Detect which cell encompasses the target text, then output its (x, y) center coordinate. 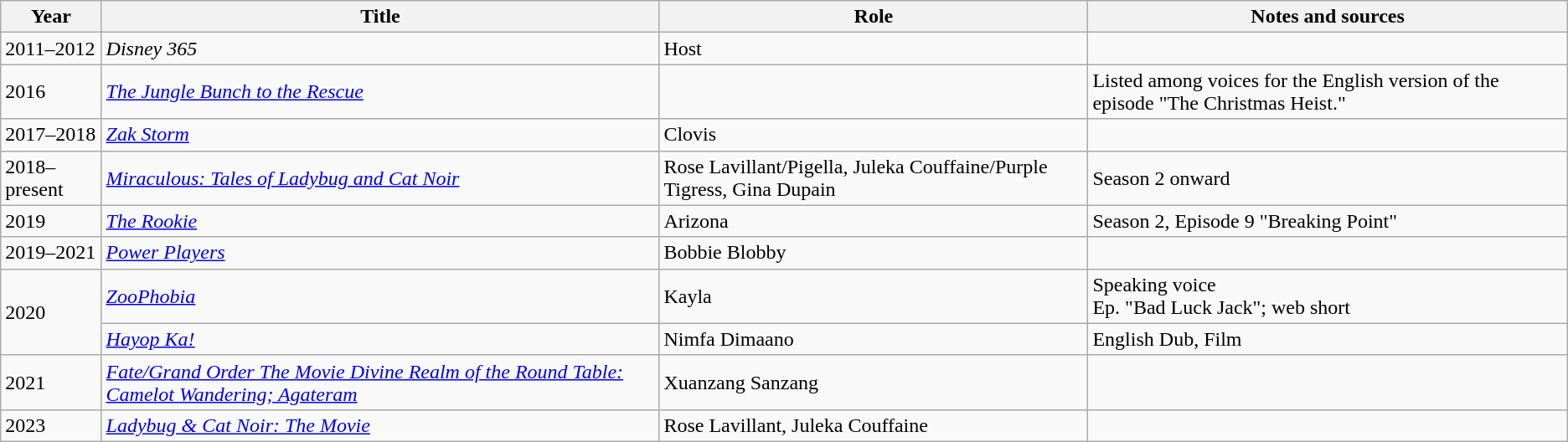
The Jungle Bunch to the Rescue (380, 92)
2018–present (51, 177)
Power Players (380, 253)
2016 (51, 92)
Kayla (874, 296)
2023 (51, 425)
Arizona (874, 221)
Clovis (874, 135)
Xuanzang Sanzang (874, 382)
2021 (51, 382)
The Rookie (380, 221)
Listed among voices for the English version of the episode "The Christmas Heist." (1328, 92)
Title (380, 17)
Hayop Ka! (380, 339)
ZooPhobia (380, 296)
Bobbie Blobby (874, 253)
Year (51, 17)
Ladybug & Cat Noir: The Movie (380, 425)
Speaking voice Ep. "Bad Luck Jack"; web short (1328, 296)
Host (874, 49)
Disney 365 (380, 49)
Season 2 onward (1328, 177)
Rose Lavillant/Pigella, Juleka Couffaine/Purple Tigress, Gina Dupain (874, 177)
2019–2021 (51, 253)
2011–2012 (51, 49)
Role (874, 17)
2019 (51, 221)
Rose Lavillant, Juleka Couffaine (874, 425)
2020 (51, 311)
Miraculous: Tales of Ladybug and Cat Noir (380, 177)
Nimfa Dimaano (874, 339)
Season 2, Episode 9 "Breaking Point" (1328, 221)
2017–2018 (51, 135)
Notes and sources (1328, 17)
English Dub, Film (1328, 339)
Fate/Grand Order The Movie Divine Realm of the Round Table: Camelot Wandering; Agateram (380, 382)
Zak Storm (380, 135)
